Detect which cell encompasses the target text, then output its (X, Y) center coordinate. 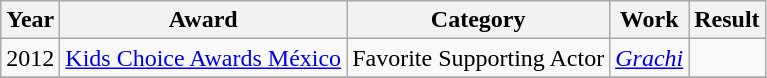
2012 (30, 58)
Work (650, 20)
Year (30, 20)
Award (204, 20)
Favorite Supporting Actor (478, 58)
Kids Choice Awards México (204, 58)
Category (478, 20)
Grachi (650, 58)
Result (727, 20)
